Search for the cell housing the specified text and yield its [X, Y] center coordinate. 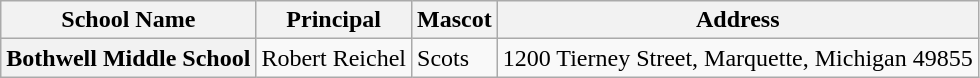
Robert Reichel [334, 58]
Bothwell Middle School [128, 58]
School Name [128, 20]
1200 Tierney Street, Marquette, Michigan 49855 [738, 58]
Address [738, 20]
Principal [334, 20]
Scots [455, 58]
Mascot [455, 20]
